Return the [X, Y] coordinate for the center point of the cell that contains the specified text.  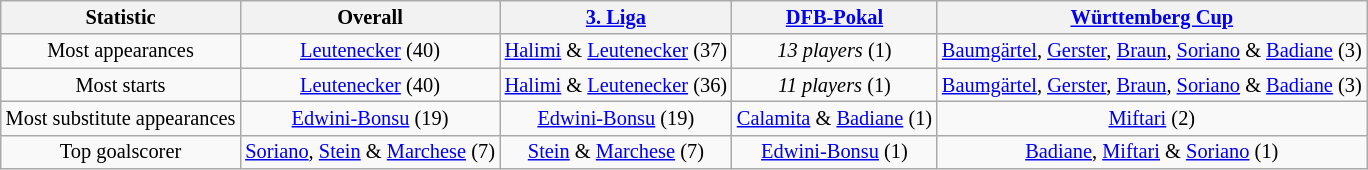
Most substitute appearances [121, 118]
Miftari (2) [1152, 118]
Soriano, Stein & Marchese (7) [370, 152]
13 players (1) [834, 51]
Edwini-Bonsu (1) [834, 152]
DFB-Pokal [834, 17]
11 players (1) [834, 85]
Halimi & Leutenecker (36) [616, 85]
3. Liga [616, 17]
Most appearances [121, 51]
Statistic [121, 17]
Most starts [121, 85]
Top goalscorer [121, 152]
Stein & Marchese (7) [616, 152]
Overall [370, 17]
Württemberg Cup [1152, 17]
Calamita & Badiane (1) [834, 118]
Badiane, Miftari & Soriano (1) [1152, 152]
Halimi & Leutenecker (37) [616, 51]
